Pinpoint the cell where the given text exists, returning its (X, Y) midpoint coordinate. 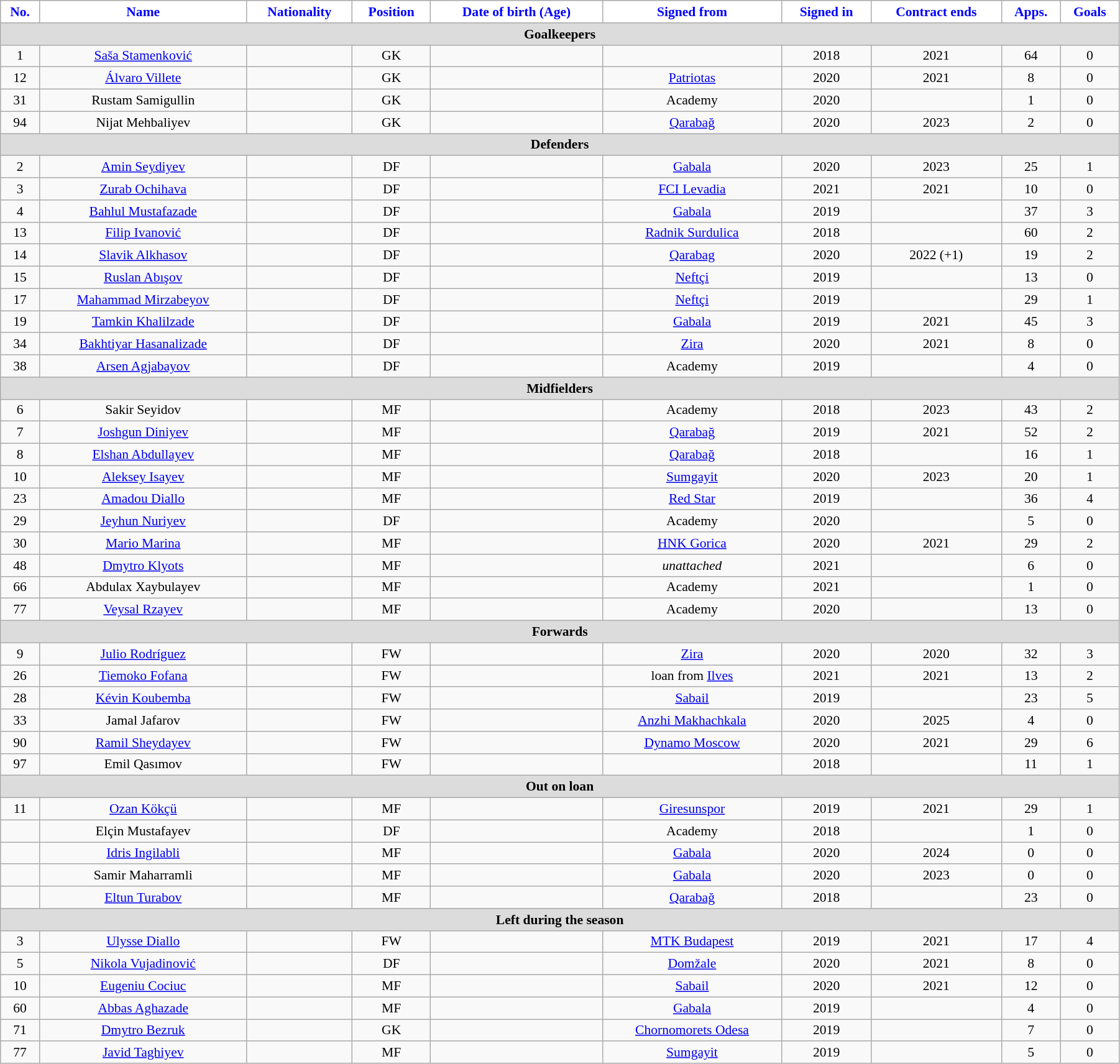
Samir Maharramli (143, 876)
Signed in (827, 12)
Abbas Aghazade (143, 1008)
Defenders (560, 145)
loan from Ilves (692, 676)
Red Star (692, 499)
Out on loan (560, 787)
Forwards (560, 632)
Dmytro Bezruk (143, 1030)
Date of birth (Age) (516, 12)
97 (20, 764)
Julio Rodríguez (143, 654)
Aleksey Isayev (143, 477)
Rustam Samigullin (143, 101)
Radnik Surdulica (692, 233)
31 (20, 101)
Kévin Koubemba (143, 699)
Dmytro Klyots (143, 566)
2024 (936, 853)
Signed from (692, 12)
32 (1030, 654)
Idris Ingilabli (143, 853)
94 (20, 122)
90 (20, 743)
37 (1030, 211)
Ulysse Diallo (143, 942)
Nationality (300, 12)
52 (1030, 433)
HNK Gorica (692, 543)
14 (20, 255)
66 (20, 587)
Domžale (692, 964)
Tamkin Khalilzade (143, 322)
FCI Levadia (692, 189)
Contract ends (936, 12)
34 (20, 344)
30 (20, 543)
48 (20, 566)
Name (143, 12)
Filip Ivanović (143, 233)
20 (1030, 477)
Emil Qasımov (143, 764)
Left during the season (560, 920)
28 (20, 699)
Joshgun Diniyev (143, 433)
25 (1030, 167)
Goals (1090, 12)
Qarabag (692, 255)
Eugeniu Cociuc (143, 986)
16 (1030, 455)
Position (391, 12)
64 (1030, 56)
Anzhi Makhachkala (692, 720)
unattached (692, 566)
Bakhtiyar Hasanalizade (143, 344)
Saša Stamenković (143, 56)
Patriotas (692, 78)
Elçin Mustafayev (143, 831)
Mario Marina (143, 543)
Amadou Diallo (143, 499)
Álvaro Villete (143, 78)
43 (1030, 410)
MTK Budapest (692, 942)
15 (20, 278)
Apps. (1030, 12)
Abdulax Xaybulayev (143, 587)
Veysal Rzayev (143, 610)
Ozan Kökçü (143, 809)
2025 (936, 720)
Giresunspor (692, 809)
Eltun Turabov (143, 897)
Nikola Vujadinović (143, 964)
Jeyhun Nuriyev (143, 521)
2022 (+1) (936, 255)
Amin Seydiyev (143, 167)
9 (20, 654)
Midfielders (560, 388)
Goalkeepers (560, 34)
No. (20, 12)
36 (1030, 499)
Javid Taghiyev (143, 1053)
38 (20, 366)
Slavik Alkhasov (143, 255)
Chornomorets Odesa (692, 1030)
Arsen Agjabayov (143, 366)
26 (20, 676)
Nijat Mehbaliyev (143, 122)
71 (20, 1030)
Ruslan Abışov (143, 278)
Sakir Seyidov (143, 410)
Jamal Jafarov (143, 720)
Mahammad Mirzabeyov (143, 300)
Tiemoko Fofana (143, 676)
Elshan Abdullayev (143, 455)
Ramil Sheydayev (143, 743)
Zurab Ochihava (143, 189)
45 (1030, 322)
Dynamo Moscow (692, 743)
Bahlul Mustafazade (143, 211)
33 (20, 720)
